Search for the cell housing the specified text and yield its [X, Y] center coordinate. 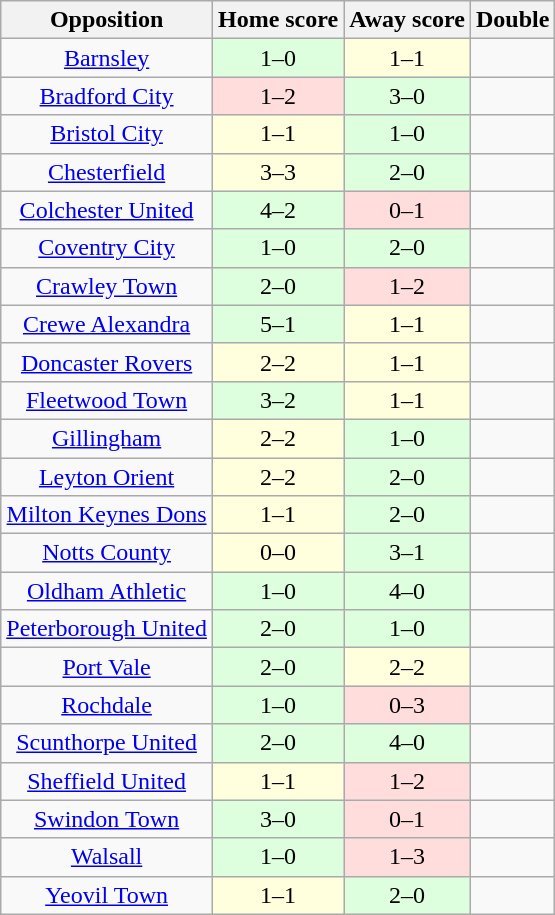
Rochdale [107, 705]
Swindon Town [107, 819]
3–2 [278, 400]
Coventry City [107, 248]
Gillingham [107, 438]
Barnsley [107, 58]
Notts County [107, 553]
Colchester United [107, 210]
Doncaster Rovers [107, 362]
Yeovil Town [107, 895]
Scunthorpe United [107, 743]
0–0 [278, 553]
4–2 [278, 210]
Home score [278, 20]
Bristol City [107, 134]
Bradford City [107, 96]
Leyton Orient [107, 477]
Port Vale [107, 667]
1–3 [408, 857]
Double [513, 20]
3–3 [278, 172]
Opposition [107, 20]
Walsall [107, 857]
0–3 [408, 705]
Oldham Athletic [107, 591]
5–1 [278, 324]
Crewe Alexandra [107, 324]
3–1 [408, 553]
Fleetwood Town [107, 400]
Peterborough United [107, 629]
Milton Keynes Dons [107, 515]
Crawley Town [107, 286]
Sheffield United [107, 781]
Chesterfield [107, 172]
Away score [408, 20]
